Extract the (X, Y) coordinate from the center of the cell holding the provided text.  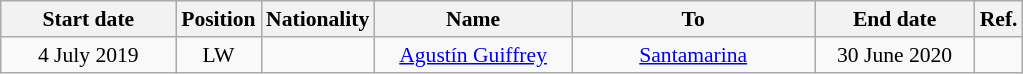
End date (895, 19)
30 June 2020 (895, 55)
Ref. (999, 19)
Nationality (318, 19)
To (694, 19)
Name (473, 19)
Position (218, 19)
Santamarina (694, 55)
Start date (88, 19)
Agustín Guiffrey (473, 55)
LW (218, 55)
4 July 2019 (88, 55)
